From the cell containing the given text, extract its center point as (X, Y) coordinate. 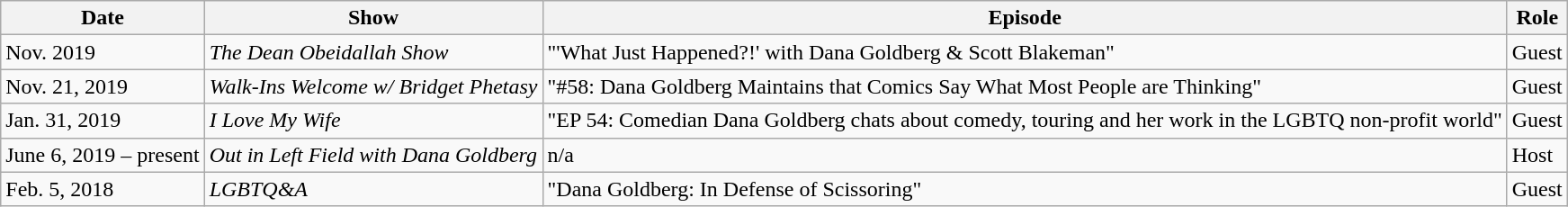
Jan. 31, 2019 (103, 121)
n/a (1025, 155)
I Love My Wife (373, 121)
"Dana Goldberg: In Defense of Scissoring" (1025, 189)
"#58: Dana Goldberg Maintains that Comics Say What Most People are Thinking" (1025, 86)
"EP 54: Comedian Dana Goldberg chats about comedy, touring and her work in the LGBTQ non-profit world" (1025, 121)
"'What Just Happened?!' with Dana Goldberg & Scott Blakeman" (1025, 52)
Walk-Ins Welcome w/ Bridget Phetasy (373, 86)
Episode (1025, 18)
Date (103, 18)
LGBTQ&A (373, 189)
Role (1537, 18)
Host (1537, 155)
The Dean Obeidallah Show (373, 52)
Nov. 2019 (103, 52)
June 6, 2019 – present (103, 155)
Show (373, 18)
Out in Left Field with Dana Goldberg (373, 155)
Feb. 5, 2018 (103, 189)
Nov. 21, 2019 (103, 86)
